Scan for the cell matching the given text and deliver its (X, Y) coordinate at center. 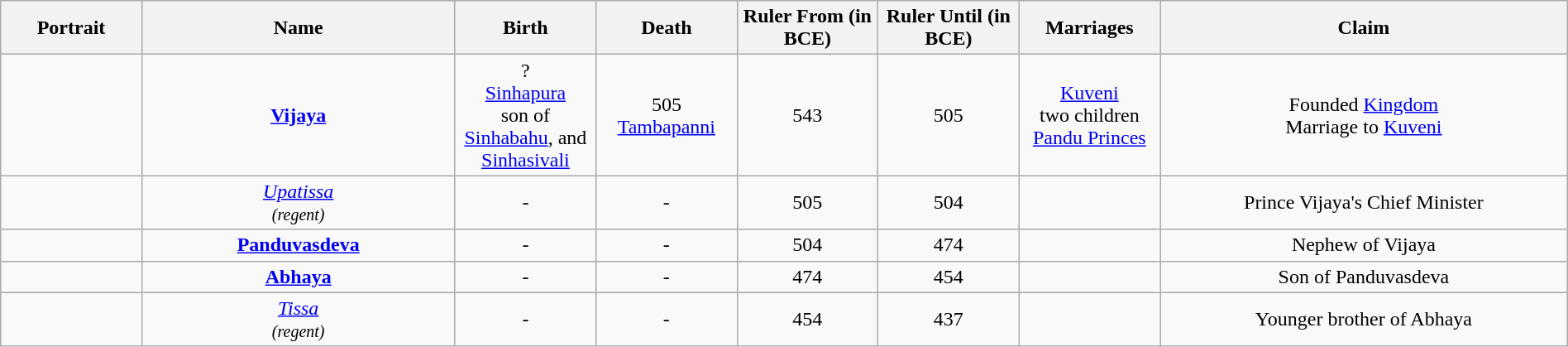
437 (949, 320)
Founded KingdomMarriage to Kuveni (1365, 115)
Death (667, 28)
Kuvenitwo children Pandu Princes (1089, 115)
Vijaya (298, 115)
Portrait (71, 28)
Upatissa(regent) (298, 202)
Name (298, 28)
Abhaya (298, 277)
Birth (525, 28)
505Tambapanni (667, 115)
Marriages (1089, 28)
Ruler Until (in BCE) (949, 28)
Son of Panduvasdeva (1365, 277)
Nephew of Vijaya (1365, 245)
Panduvasdeva (298, 245)
Tissa(regent) (298, 320)
Prince Vijaya's Chief Minister (1365, 202)
Ruler From (in BCE) (807, 28)
Claim (1365, 28)
Younger brother of Abhaya (1365, 320)
?Sinhapurason of Sinhabahu, and Sinhasivali (525, 115)
543 (807, 115)
